Return (x, y) of the center of cell containing provided text 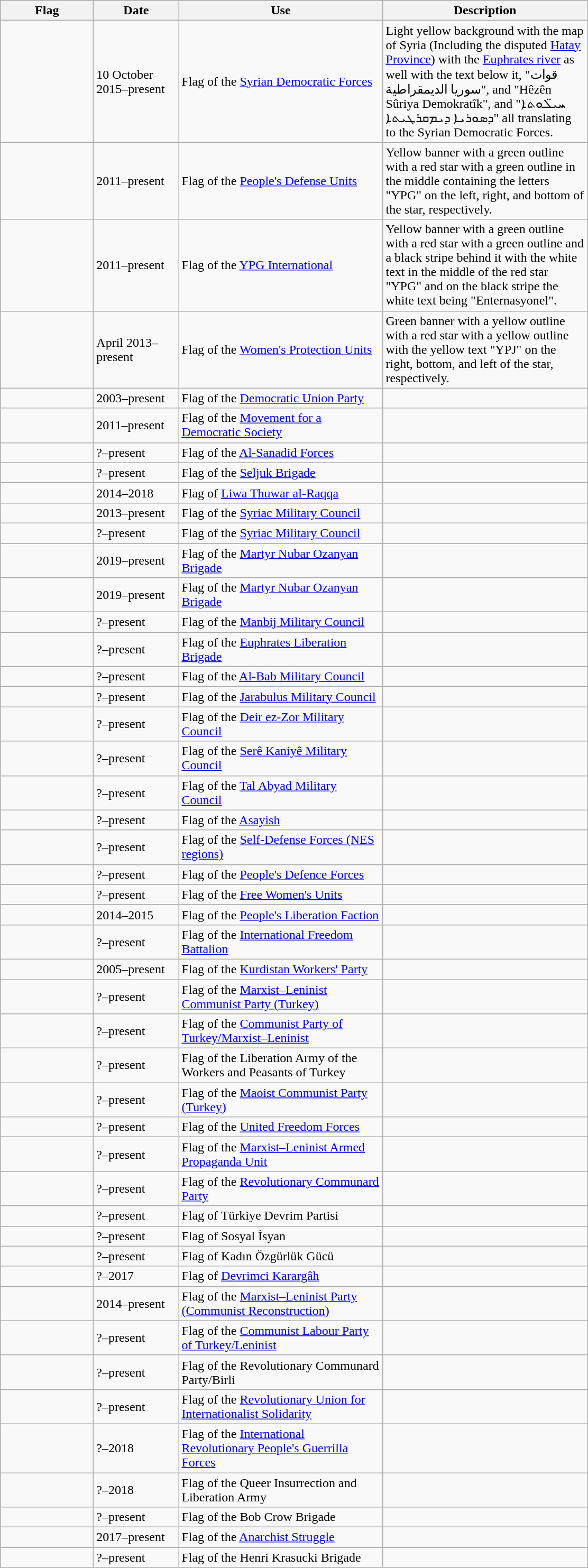
Flag of the Communist Party of Turkey/Marxist–Leninist (281, 1031)
Flag of the Bob Crow Brigade (281, 1517)
Flag of the Marxist–Leninist Communist Party (Turkey) (281, 996)
Flag of the Maoist Communist Party (Turkey) (281, 1100)
Flag of Liwa Thuwar al-Raqqa (281, 493)
Flag of the Revolutionary Union for Internationalist Solidarity (281, 1406)
Flag of the International Freedom Battalion (281, 942)
Flag of the Women's Protection Units (281, 349)
2003–present (136, 398)
Flag of the Al-Sanadid Forces (281, 453)
Flag of the Syrian Democratic Forces (281, 81)
Flag of the Serê Kaniyê Military Council (281, 758)
Flag of the United Freedom Forces (281, 1127)
Flag of the Manbij Military Council (281, 622)
2014–present (136, 1304)
Flag of Türkiye Devrim Partisi (281, 1216)
April 2013–present (136, 349)
Flag of the Democratic Union Party (281, 398)
2014–2015 (136, 915)
Description (485, 11)
Flag of the YPG International (281, 265)
Date (136, 11)
Flag of the Free Women's Units (281, 894)
2014–2018 (136, 493)
Flag of the Seljuk Brigade (281, 473)
Flag of Devrimci Karargâh (281, 1276)
Flag of the Jarabulus Military Council (281, 697)
Flag of the People's Liberation Faction (281, 915)
Flag of the Liberation Army of the Workers and Peasants of Turkey (281, 1066)
?–2017 (136, 1276)
Flag of the Revolutionary Communard Party/Birli (281, 1372)
Flag of the Queer Insurrection and Liberation Army (281, 1490)
10 October 2015–present (136, 81)
Flag (47, 11)
2005–present (136, 969)
Flag of the Communist Labour Party of Turkey/Leninist (281, 1338)
Flag of the Self-Defense Forces (NES regions) (281, 847)
Use (281, 11)
2013–present (136, 513)
Flag of the Anarchist Struggle (281, 1537)
Flag of the Tal Abyad Military Council (281, 793)
Flag of Sosyal İsyan (281, 1236)
Flag of the Kurdistan Workers' Party (281, 969)
Flag of the Al-Bab Military Council (281, 677)
Flag of the International Revolutionary People's Guerrilla Forces (281, 1448)
Flag of the Deir ez-Zor Military Council (281, 724)
Flag of the Henri Krasucki Brigade (281, 1557)
Flag of the People's Defence Forces (281, 874)
Flag of the Asayish (281, 820)
2017–present (136, 1537)
Flag of the Marxist–Leninist Party (Communist Reconstruction) (281, 1304)
Flag of Kadın Özgürlük Gücü (281, 1256)
Flag of the Revolutionary Communard Party (281, 1188)
Flag of the Movement for a Democratic Society (281, 425)
Flag of the Euphrates Liberation Brigade (281, 649)
Flag of the People's Defense Units (281, 181)
Flag of the Marxist–Leninist Armed Propaganda Unit (281, 1155)
